Scan for the cell matching the given text and deliver its (x, y) coordinate at center. 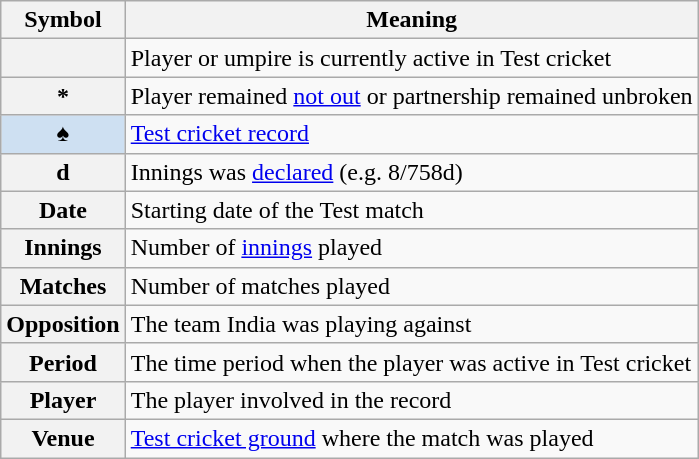
Venue (63, 438)
d (63, 172)
The team India was playing against (412, 324)
The time period when the player was active in Test cricket (412, 362)
♠ (63, 134)
Player or umpire is currently active in Test cricket (412, 58)
Test cricket ground where the match was played (412, 438)
Number of matches played (412, 286)
Starting date of the Test match (412, 210)
Date (63, 210)
Innings (63, 248)
Matches (63, 286)
The player involved in the record (412, 400)
Symbol (63, 20)
Test cricket record (412, 134)
Period (63, 362)
Opposition (63, 324)
Meaning (412, 20)
Innings was declared (e.g. 8/758d) (412, 172)
Player (63, 400)
Number of innings played (412, 248)
Player remained not out or partnership remained unbroken (412, 96)
* (63, 96)
